Pinpoint the cell where the given text exists, returning its [x, y] midpoint coordinate. 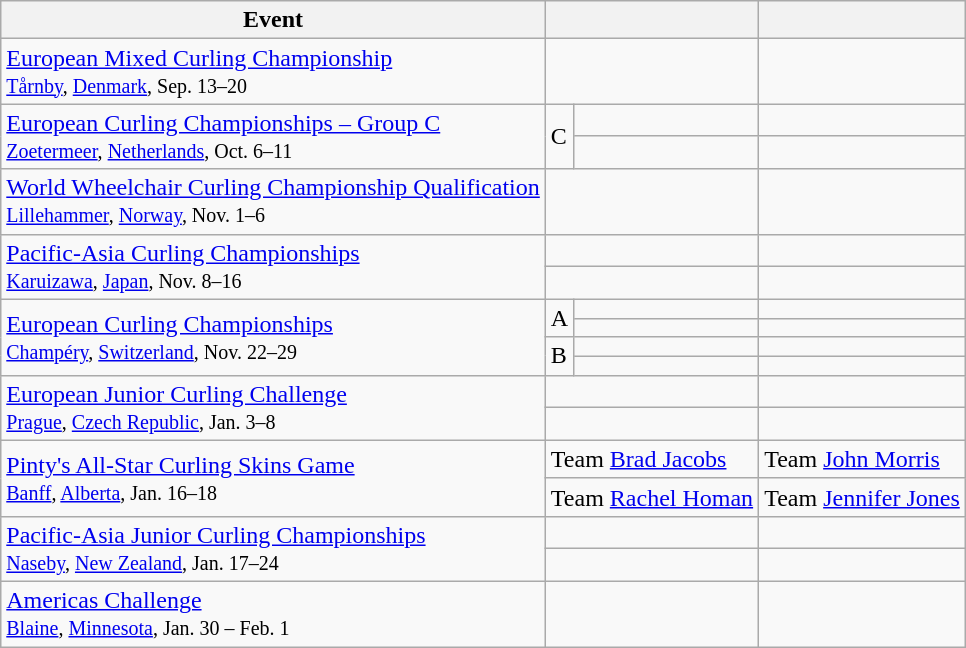
Team Jennifer Jones [862, 497]
Pacific-Asia Curling Championships Karuizawa, Japan, Nov. 8–16 [274, 266]
B [559, 356]
European Curling Championships – Group C Zoetermeer, Netherlands, Oct. 6–11 [274, 136]
World Wheelchair Curling Championship Qualification Lillehammer, Norway, Nov. 1–6 [274, 202]
Pinty's All-Star Curling Skins Game Banff, Alberta, Jan. 16–18 [274, 478]
European Junior Curling Challenge Prague, Czech Republic, Jan. 3–8 [274, 408]
Team Rachel Homan [652, 497]
Pacific-Asia Junior Curling Championships Naseby, New Zealand, Jan. 17–24 [274, 548]
European Mixed Curling Championship Tårnby, Denmark, Sep. 13–20 [274, 72]
Team John Morris [862, 459]
Event [274, 20]
Americas Challenge Blaine, Minnesota, Jan. 30 – Feb. 1 [274, 614]
C [559, 136]
European Curling Championships Champéry, Switzerland, Nov. 22–29 [274, 337]
Team Brad Jacobs [652, 459]
A [559, 318]
